Provide the [x, y] coordinate of the cell's center where the given text is located.  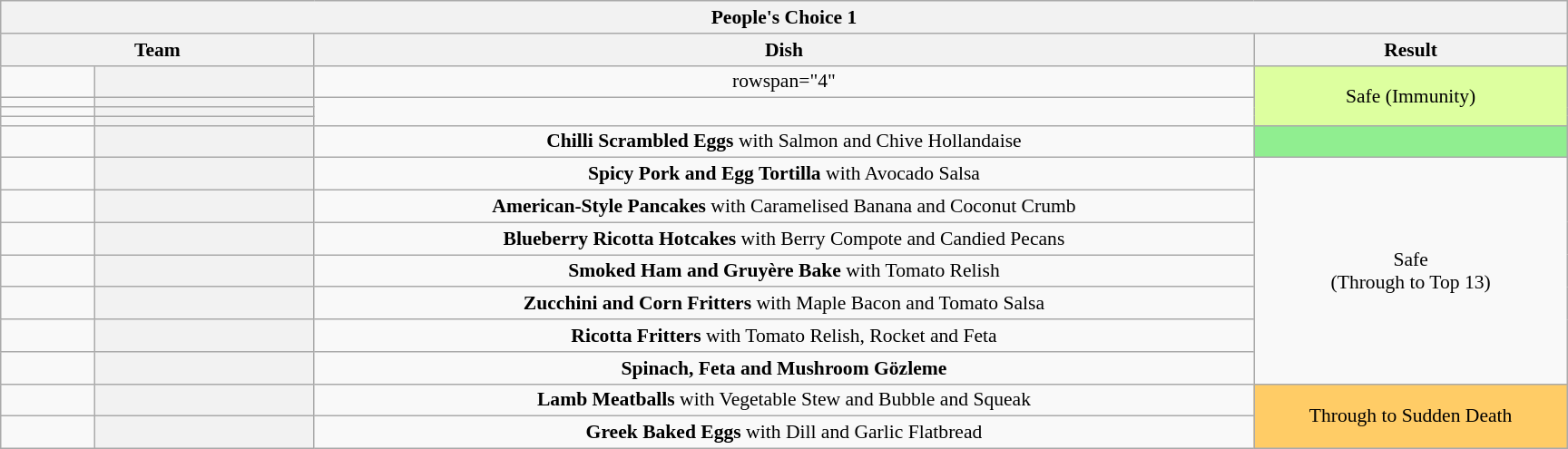
rowspan="4" [784, 82]
Smoked Ham and Gruyère Bake with Tomato Relish [784, 271]
Chilli Scrambled Eggs with Salmon and Chive Hollandaise [784, 142]
Safe (Through to Top 13) [1410, 270]
Zucchini and Corn Fritters with Maple Bacon and Tomato Salsa [784, 304]
Result [1410, 50]
Through to Sudden Death [1410, 415]
Lamb Meatballs with Vegetable Stew and Bubble and Squeak [784, 400]
Blueberry Ricotta Hotcakes with Berry Compote and Candied Pecans [784, 239]
Team [158, 50]
Greek Baked Eggs with Dill and Garlic Flatbread [784, 433]
Spicy Pork and Egg Tortilla with Avocado Salsa [784, 174]
Safe (Immunity) [1410, 95]
Dish [784, 50]
Ricotta Fritters with Tomato Relish, Rocket and Feta [784, 336]
American-Style Pancakes with Caramelised Banana and Coconut Crumb [784, 207]
Spinach, Feta and Mushroom Gözleme [784, 368]
People's Choice 1 [784, 17]
